From the cell containing the given text, extract its center point as (x, y) coordinate. 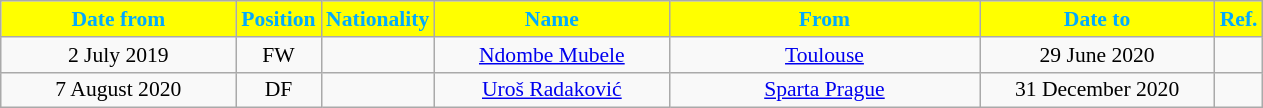
Sparta Prague (824, 90)
Ndombe Mubele (552, 55)
DF (278, 90)
Date from (118, 19)
Nationality (378, 19)
2 July 2019 (118, 55)
Toulouse (824, 55)
Position (278, 19)
29 June 2020 (1098, 55)
31 December 2020 (1098, 90)
7 August 2020 (118, 90)
Uroš Radaković (552, 90)
FW (278, 55)
Date to (1098, 19)
Ref. (1239, 19)
Name (552, 19)
From (824, 19)
